Return [x, y] of the center of cell containing provided text 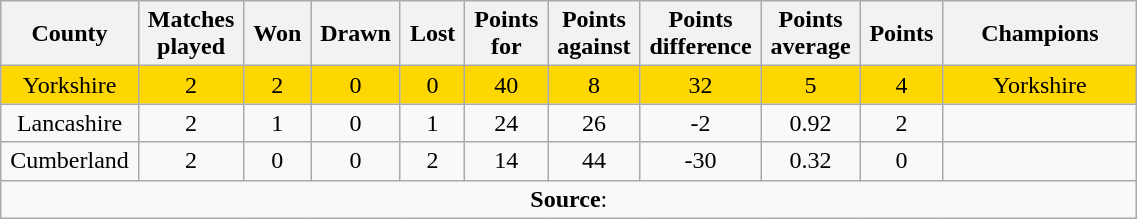
40 [506, 85]
Points average [810, 34]
8 [594, 85]
County [70, 34]
14 [506, 161]
Points difference [700, 34]
Champions [1040, 34]
-30 [700, 161]
44 [594, 161]
Lancashire [70, 123]
0.92 [810, 123]
5 [810, 85]
4 [902, 85]
Points [902, 34]
Cumberland [70, 161]
Source: [569, 199]
Points against [594, 34]
Matches played [191, 34]
Won [278, 34]
Points for [506, 34]
32 [700, 85]
Lost [432, 34]
26 [594, 123]
-2 [700, 123]
0.32 [810, 161]
24 [506, 123]
Drawn [356, 34]
